For the text-containing cell, return its midpoint in [x, y] coordinate format. 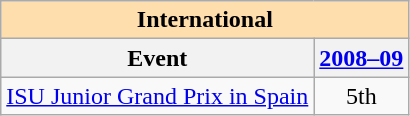
ISU Junior Grand Prix in Spain [158, 96]
Event [158, 58]
5th [362, 96]
2008–09 [362, 58]
International [205, 20]
